Detect which cell encompasses the target text, then output its [x, y] center coordinate. 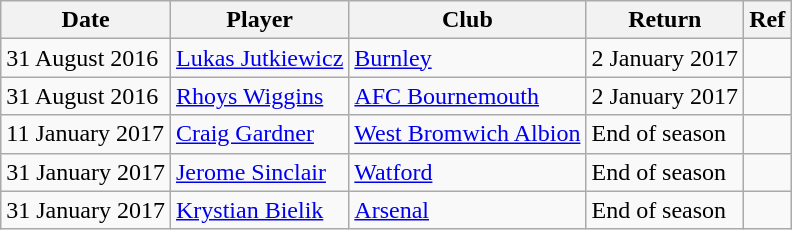
West Bromwich Albion [468, 134]
Burnley [468, 58]
Krystian Bielik [259, 210]
Return [665, 20]
Arsenal [468, 210]
Lukas Jutkiewicz [259, 58]
Player [259, 20]
AFC Bournemouth [468, 96]
Date [86, 20]
Craig Gardner [259, 134]
Club [468, 20]
11 January 2017 [86, 134]
Jerome Sinclair [259, 172]
Ref [768, 20]
Rhoys Wiggins [259, 96]
Watford [468, 172]
